Scan for the cell matching the given text and deliver its (x, y) coordinate at center. 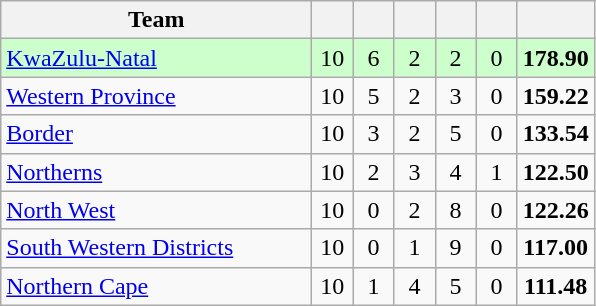
Northern Cape (156, 286)
Team (156, 20)
117.00 (556, 248)
6 (374, 58)
133.54 (556, 134)
122.50 (556, 172)
KwaZulu-Natal (156, 58)
Northerns (156, 172)
178.90 (556, 58)
111.48 (556, 286)
122.26 (556, 210)
8 (456, 210)
9 (456, 248)
159.22 (556, 96)
Western Province (156, 96)
North West (156, 210)
South Western Districts (156, 248)
Border (156, 134)
